Return the (X, Y) coordinate for the center point of the cell that contains the specified text.  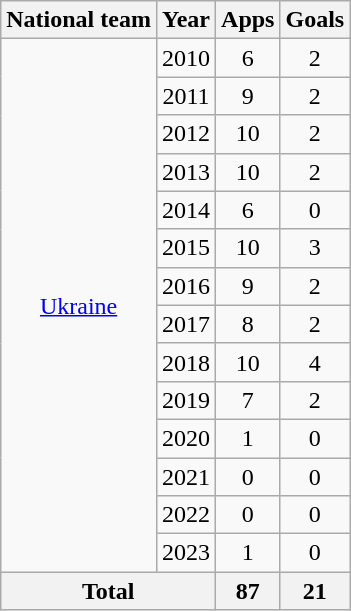
2023 (186, 553)
2014 (186, 210)
2019 (186, 400)
7 (248, 400)
2016 (186, 286)
87 (248, 591)
4 (315, 362)
8 (248, 324)
Ukraine (79, 306)
21 (315, 591)
2015 (186, 248)
2013 (186, 172)
3 (315, 248)
2012 (186, 134)
Year (186, 20)
Goals (315, 20)
2018 (186, 362)
2022 (186, 515)
2017 (186, 324)
Apps (248, 20)
2021 (186, 477)
2010 (186, 58)
2020 (186, 438)
Total (108, 591)
2011 (186, 96)
National team (79, 20)
